Pinpoint the cell where the given text exists, returning its (x, y) midpoint coordinate. 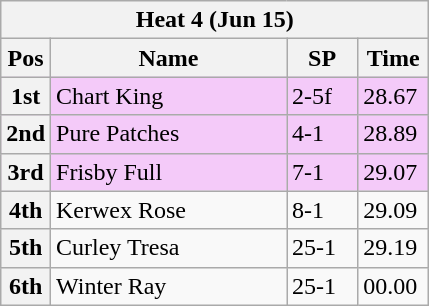
00.00 (394, 286)
Heat 4 (Jun 15) (215, 20)
Curley Tresa (169, 248)
29.19 (394, 248)
3rd (26, 172)
29.09 (394, 210)
6th (26, 286)
Pos (26, 58)
2-5f (322, 96)
5th (26, 248)
Name (169, 58)
Winter Ray (169, 286)
29.07 (394, 172)
28.67 (394, 96)
SP (322, 58)
Chart King (169, 96)
8-1 (322, 210)
Frisby Full (169, 172)
Pure Patches (169, 134)
28.89 (394, 134)
2nd (26, 134)
Time (394, 58)
Kerwex Rose (169, 210)
1st (26, 96)
4-1 (322, 134)
4th (26, 210)
7-1 (322, 172)
